Find where the given text appears and provide that cell's center as (x, y) coordinate. 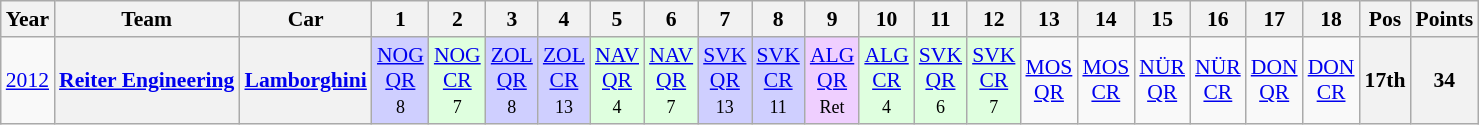
1 (400, 19)
11 (940, 19)
ALGCR4 (886, 80)
SVKQR13 (724, 80)
MOSQR (1048, 80)
9 (832, 19)
2 (458, 19)
15 (1162, 19)
3 (512, 19)
SVKCR11 (778, 80)
Car (305, 19)
NAVQR4 (617, 80)
17th (1386, 80)
Lamborghini (305, 80)
7 (724, 19)
Team (146, 19)
MOSCR (1106, 80)
NÜRQR (1162, 80)
12 (994, 19)
ALGQRRet (832, 80)
Points (1444, 19)
SVKCR7 (994, 80)
13 (1048, 19)
34 (1444, 80)
NOGQR8 (400, 80)
ZOLQR8 (512, 80)
17 (1274, 19)
16 (1218, 19)
ZOLCR13 (564, 80)
Year (28, 19)
18 (1332, 19)
Pos (1386, 19)
4 (564, 19)
10 (886, 19)
SVKQR6 (940, 80)
NAVQR7 (671, 80)
5 (617, 19)
2012 (28, 80)
DONCR (1332, 80)
8 (778, 19)
6 (671, 19)
DONQR (1274, 80)
Reiter Engineering (146, 80)
14 (1106, 19)
NOGCR7 (458, 80)
NÜRCR (1218, 80)
